Find where the given text appears and provide that cell's center as [x, y] coordinate. 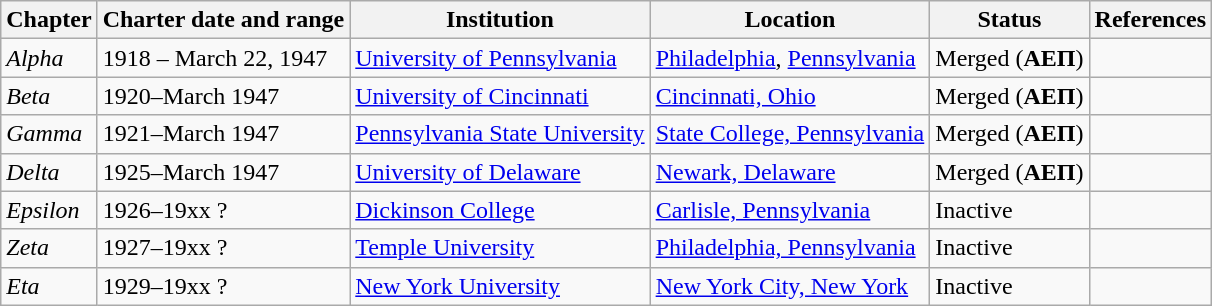
University of Delaware [500, 172]
1926–19xx ? [224, 210]
Newark, Delaware [790, 172]
Alpha [49, 58]
Charter date and range [224, 20]
1929–19xx ? [224, 286]
Zeta [49, 248]
Pennsylvania State University [500, 134]
References [1150, 20]
1921–March 1947 [224, 134]
Delta [49, 172]
Temple University [500, 248]
Eta [49, 286]
Gamma [49, 134]
1927–19xx ? [224, 248]
1925–March 1947 [224, 172]
Institution [500, 20]
University of Pennsylvania [500, 58]
1918 – March 22, 1947 [224, 58]
Beta [49, 96]
University of Cincinnati [500, 96]
Status [1010, 20]
New York University [500, 286]
Epsilon [49, 210]
Cincinnati, Ohio [790, 96]
Location [790, 20]
Dickinson College [500, 210]
Carlisle, Pennsylvania [790, 210]
New York City, New York [790, 286]
State College, Pennsylvania [790, 134]
1920–March 1947 [224, 96]
Chapter [49, 20]
